Determine the [X, Y] coordinate at the center of the cell enclosing the given text.  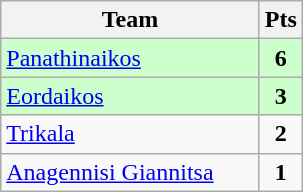
Eordaikos [130, 96]
Pts [280, 20]
1 [280, 172]
Team [130, 20]
6 [280, 58]
Anagennisi Giannitsa [130, 172]
Trikala [130, 134]
3 [280, 96]
2 [280, 134]
Panathinaikos [130, 58]
